For the text-containing cell, return its midpoint in [X, Y] coordinate format. 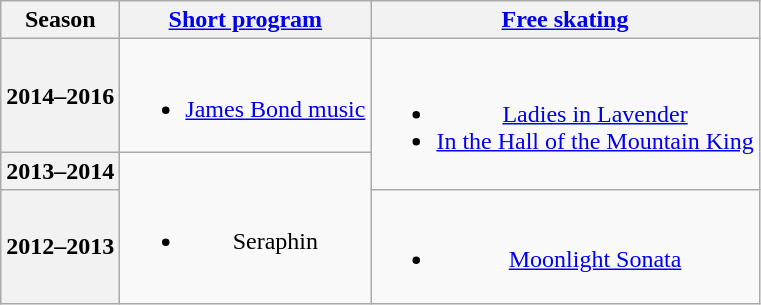
Ladies in Lavender In the Hall of the Mountain King [565, 114]
2014–2016 [60, 96]
Season [60, 20]
Free skating [565, 20]
Moonlight Sonata [565, 246]
2012–2013 [60, 246]
Seraphin [246, 228]
James Bond music [246, 96]
2013–2014 [60, 171]
Short program [246, 20]
